Return the [x, y] coordinate for the center point of the cell that contains the specified text.  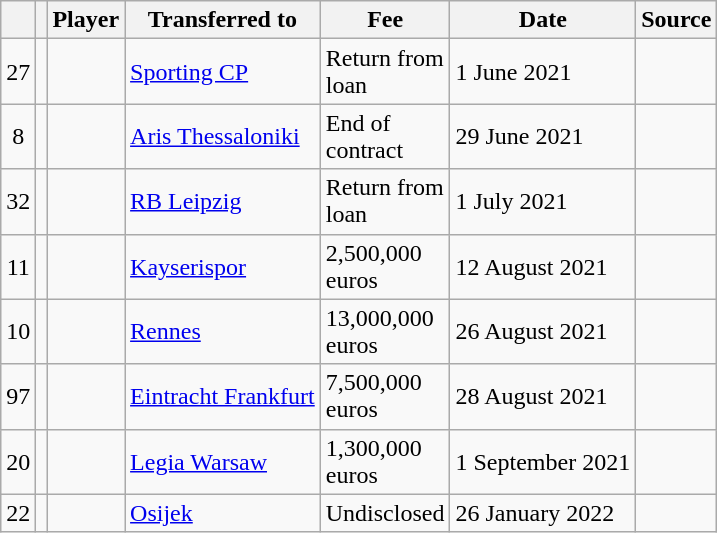
Eintracht Frankfurt [223, 396]
Legia Warsaw [223, 462]
Rennes [223, 332]
Osijek [223, 513]
8 [18, 136]
Player [86, 20]
22 [18, 513]
32 [18, 202]
Aris Thessaloniki [223, 136]
10 [18, 332]
Undisclosed [385, 513]
End of contract [385, 136]
1 June 2021 [543, 72]
RB Leipzig [223, 202]
Sporting CP [223, 72]
1 September 2021 [543, 462]
1 July 2021 [543, 202]
29 June 2021 [543, 136]
Transferred to [223, 20]
12 August 2021 [543, 266]
13,000,000 euros [385, 332]
2,500,000 euros [385, 266]
11 [18, 266]
26 January 2022 [543, 513]
97 [18, 396]
26 August 2021 [543, 332]
Date [543, 20]
Source [676, 20]
20 [18, 462]
28 August 2021 [543, 396]
27 [18, 72]
1,300,000 euros [385, 462]
Kayserispor [223, 266]
Fee [385, 20]
7,500,000 euros [385, 396]
